Provide the (x, y) coordinate of the cell's center where the given text is located.  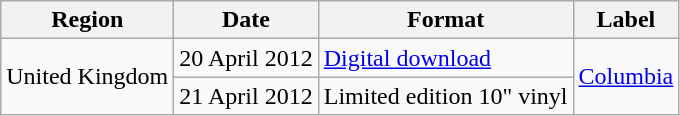
21 April 2012 (246, 96)
20 April 2012 (246, 58)
Date (246, 20)
Limited edition 10" vinyl (446, 96)
United Kingdom (88, 77)
Columbia (626, 77)
Digital download (446, 58)
Region (88, 20)
Format (446, 20)
Label (626, 20)
